Search for the cell housing the specified text and yield its (X, Y) center coordinate. 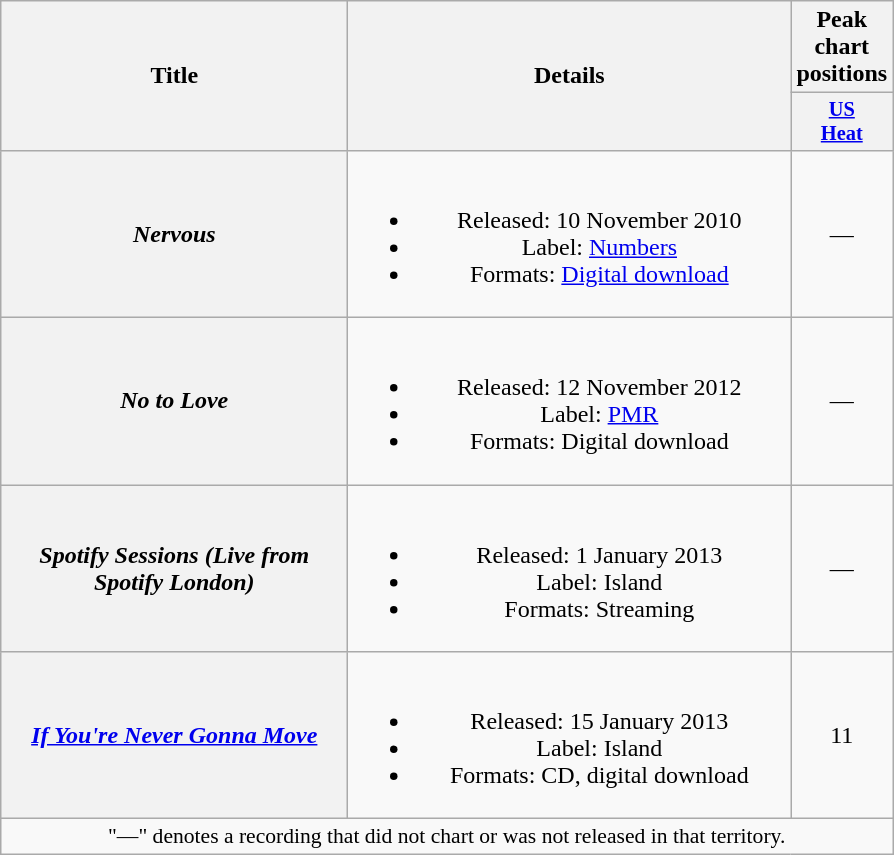
Title (174, 76)
Nervous (174, 234)
Released: 12 November 2012Label: PMRFormats: Digital download (570, 402)
Released: 1 January 2013Label: IslandFormats: Streaming (570, 568)
"—" denotes a recording that did not chart or was not released in that territory. (447, 837)
USHeat (842, 122)
If You're Never Gonna Move (174, 736)
11 (842, 736)
Released: 15 January 2013Label: IslandFormats: CD, digital download (570, 736)
Peak chart positions (842, 47)
Spotify Sessions (Live from Spotify London) (174, 568)
Released: 10 November 2010Label: NumbersFormats: Digital download (570, 234)
Details (570, 76)
No to Love (174, 402)
